Scan for the cell matching the given text and deliver its (x, y) coordinate at center. 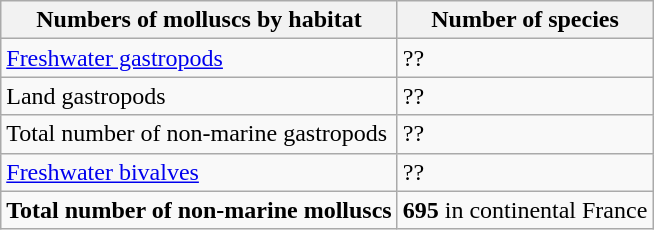
695 in continental France (525, 210)
Total number of non-marine molluscs (199, 210)
Numbers of molluscs by habitat (199, 20)
Total number of non-marine gastropods (199, 134)
Number of species (525, 20)
Freshwater gastropods (199, 58)
Freshwater bivalves (199, 172)
Land gastropods (199, 96)
